Provide the (X, Y) coordinate of the cell's center where the given text is located.  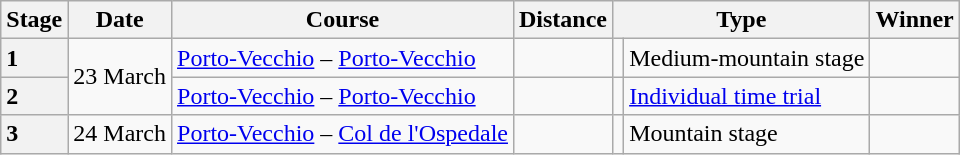
Winner (914, 20)
Course (343, 20)
3 (34, 134)
Medium-mountain stage (747, 58)
Stage (34, 20)
2 (34, 96)
24 March (120, 134)
Type (742, 20)
Individual time trial (747, 96)
Mountain stage (747, 134)
Date (120, 20)
23 March (120, 77)
1 (34, 58)
Porto-Vecchio – Col de l'Ospedale (343, 134)
Distance (562, 20)
